Return the (X, Y) coordinate for the center point of the cell that contains the specified text.  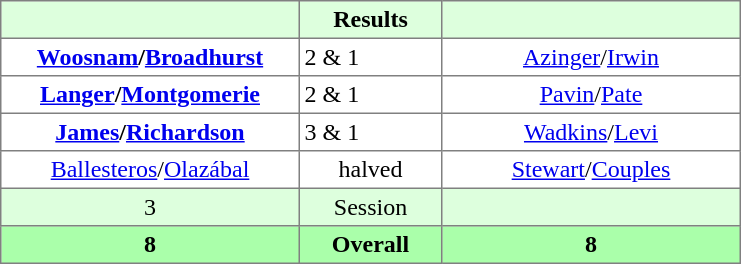
James/Richardson (150, 132)
Stewart/Couples (591, 170)
Woosnam/Broadhurst (150, 57)
halved (370, 170)
Langer/Montgomerie (150, 95)
Overall (370, 245)
Results (370, 20)
Azinger/Irwin (591, 57)
Pavin/Pate (591, 95)
Wadkins/Levi (591, 132)
3 (150, 207)
Session (370, 207)
Ballesteros/Olazábal (150, 170)
3 & 1 (370, 132)
